Capture the cell that displays the provided text and extract its (X, Y) central coordinate. 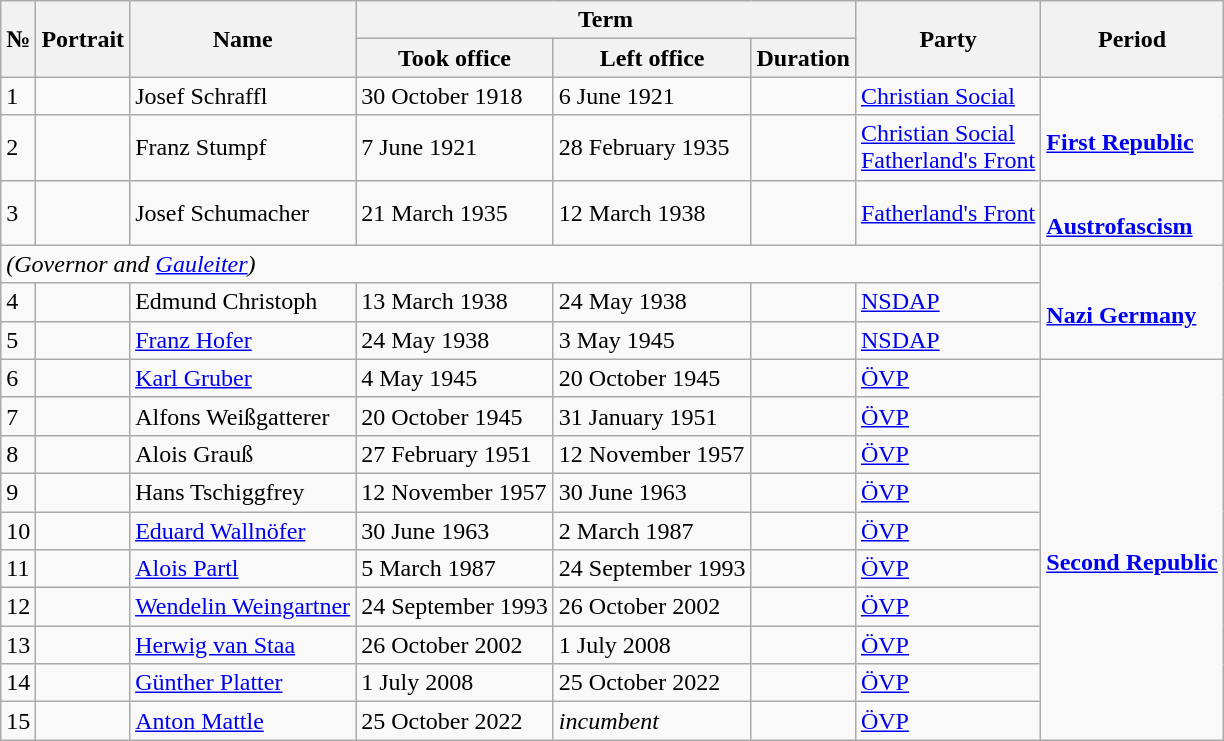
Nazi Germany (1132, 302)
2 (18, 148)
11 (18, 569)
Anton Mattle (243, 721)
(Governor and Gauleiter) (521, 264)
27 February 1951 (455, 454)
12 March 1938 (652, 212)
7 (18, 416)
9 (18, 492)
Party (948, 39)
15 (18, 721)
Austrofascism (1132, 212)
Karl Gruber (243, 378)
Josef Schumacher (243, 212)
Portrait (83, 39)
13 (18, 645)
Franz Hofer (243, 340)
Duration (803, 58)
Second Republic (1132, 550)
Günther Platter (243, 683)
№ (18, 39)
Josef Schraffl (243, 96)
7 June 1921 (455, 148)
Name (243, 39)
incumbent (652, 721)
5 (18, 340)
6 June 1921 (652, 96)
14 (18, 683)
Franz Stumpf (243, 148)
30 October 1918 (455, 96)
21 March 1935 (455, 212)
First Republic (1132, 128)
5 March 1987 (455, 569)
8 (18, 454)
Christian SocialFatherland's Front (948, 148)
4 May 1945 (455, 378)
10 (18, 531)
Term (606, 20)
Alfons Weißgatterer (243, 416)
Herwig van Staa (243, 645)
Alois Grauß (243, 454)
Alois Partl (243, 569)
31 January 1951 (652, 416)
3 (18, 212)
Left office (652, 58)
Eduard Wallnöfer (243, 531)
2 March 1987 (652, 531)
Edmund Christoph (243, 302)
3 May 1945 (652, 340)
13 March 1938 (455, 302)
4 (18, 302)
Christian Social (948, 96)
12 (18, 607)
Wendelin Weingartner (243, 607)
Hans Tschiggfrey (243, 492)
1 (18, 96)
Took office (455, 58)
Period (1132, 39)
Fatherland's Front (948, 212)
6 (18, 378)
28 February 1935 (652, 148)
